For the text-containing cell, return its midpoint in (x, y) coordinate format. 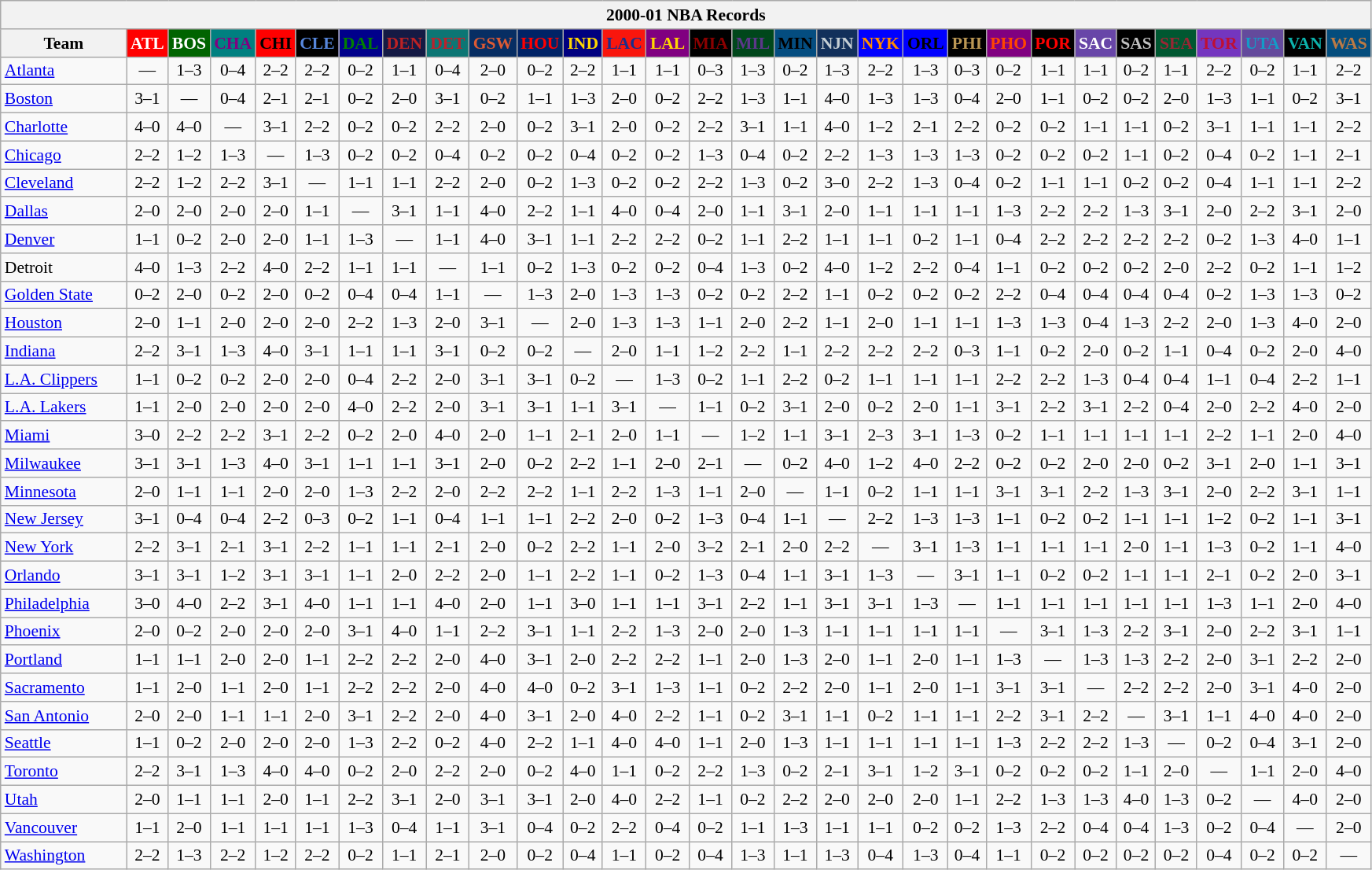
UTA (1263, 43)
CLE (318, 43)
Houston (64, 323)
L.A. Clippers (64, 379)
Team (64, 43)
Dallas (64, 212)
Portland (64, 660)
Milwaukee (64, 463)
DET (448, 43)
HOU (539, 43)
New York (64, 547)
2000-01 NBA Records (686, 15)
LAC (624, 43)
MIL (753, 43)
Vancouver (64, 828)
Miami (64, 436)
Golden State (64, 295)
Washington (64, 856)
PHO (1008, 43)
Chicago (64, 155)
ORL (926, 43)
POR (1053, 43)
VAN (1305, 43)
New Jersey (64, 519)
Toronto (64, 772)
SEA (1176, 43)
NYK (881, 43)
PHI (967, 43)
Indiana (64, 352)
Phoenix (64, 632)
MIN (795, 43)
GSW (494, 43)
Seattle (64, 743)
ATL (148, 43)
BOS (189, 43)
San Antonio (64, 716)
TOR (1219, 43)
L.A. Lakers (64, 407)
CHA (233, 43)
CHI (275, 43)
3–2 (710, 547)
Boston (64, 99)
Denver (64, 239)
Cleveland (64, 183)
Philadelphia (64, 603)
Atlanta (64, 71)
WAS (1349, 43)
Charlotte (64, 127)
DEN (404, 43)
DAL (361, 43)
LAL (668, 43)
Minnesota (64, 492)
2–3 (881, 436)
SAS (1136, 43)
Utah (64, 800)
NJN (837, 43)
Detroit (64, 267)
Sacramento (64, 688)
Orlando (64, 576)
IND (583, 43)
SAC (1096, 43)
MIA (710, 43)
